Find where the given text appears and provide that cell's center as (x, y) coordinate. 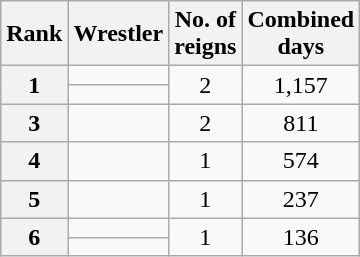
4 (34, 161)
237 (301, 199)
574 (301, 161)
5 (34, 199)
6 (34, 237)
Combineddays (301, 34)
136 (301, 237)
Rank (34, 34)
Wrestler (118, 34)
1,157 (301, 85)
No. ofreigns (206, 34)
3 (34, 123)
811 (301, 123)
